Search for the cell housing the specified text and yield its (x, y) center coordinate. 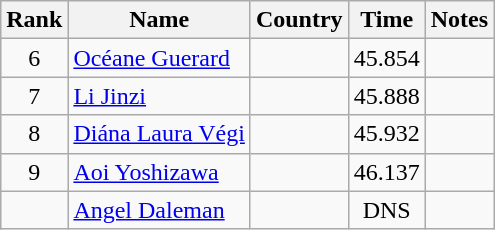
Time (386, 20)
45.932 (386, 134)
6 (34, 58)
Name (160, 20)
Aoi Yoshizawa (160, 172)
46.137 (386, 172)
45.888 (386, 96)
8 (34, 134)
Angel Daleman (160, 210)
Country (299, 20)
Diána Laura Végi (160, 134)
45.854 (386, 58)
7 (34, 96)
9 (34, 172)
Notes (459, 20)
DNS (386, 210)
Océane Guerard (160, 58)
Rank (34, 20)
Li Jinzi (160, 96)
